Identify which cell holds the provided text, then report its (x, y) central coordinate. 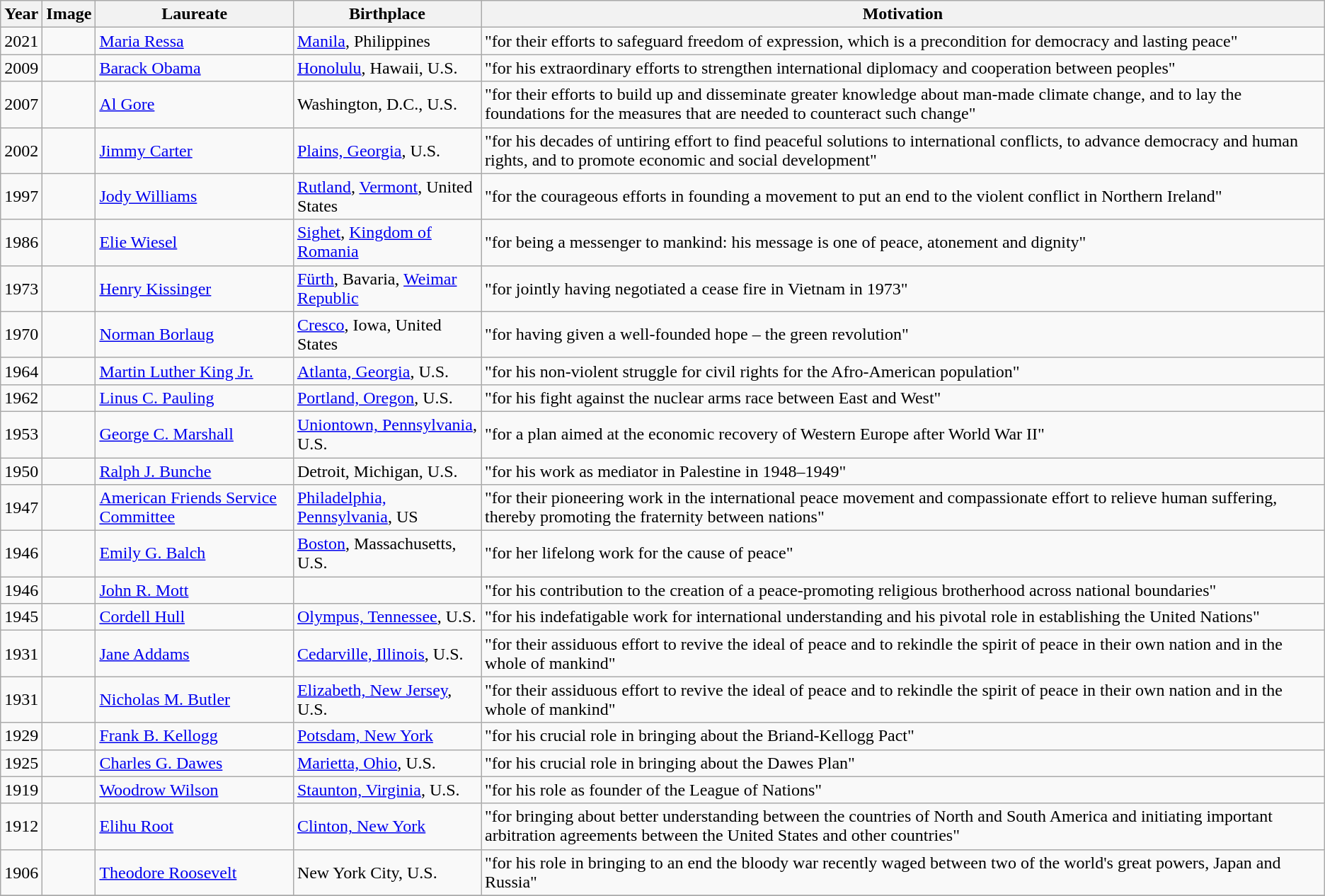
Marietta, Ohio, U.S. (386, 763)
Clinton, New York (386, 827)
Jody Williams (194, 197)
"for his role as founder of the League of Nations" (903, 790)
Motivation (903, 14)
John R. Mott (194, 590)
"for the courageous efforts in founding a movement to put an end to the violent conflict in Northern Ireland" (903, 197)
Laureate (194, 14)
1962 (21, 398)
George C. Marshall (194, 435)
1912 (21, 827)
Manila, Philippines (386, 41)
Image (69, 14)
Ralph J. Bunche (194, 471)
Elizabeth, New Jersey, U.S. (386, 699)
1925 (21, 763)
Frank B. Kellogg (194, 736)
Barack Obama (194, 68)
2007 (21, 105)
Honolulu, Hawaii, U.S. (386, 68)
Potsdam, New York (386, 736)
Uniontown, Pennsylvania, U.S. (386, 435)
"for their efforts to safeguard freedom of expression, which is a precondition for democracy and lasting peace" (903, 41)
"for his contribution to the creation of a peace-promoting religious brotherhood across national boundaries" (903, 590)
New York City, U.S. (386, 872)
Birthplace (386, 14)
1919 (21, 790)
Henry Kissinger (194, 289)
Rutland, Vermont, United States (386, 197)
Philadelphia, Pennsylvania, US (386, 508)
1997 (21, 197)
"for his role in bringing to an end the bloody war recently waged between two of the world's great powers, Japan and Russia" (903, 872)
Detroit, Michigan, U.S. (386, 471)
"for his indefatigable work for international understanding and his pivotal role in establishing the United Nations" (903, 617)
Jimmy Carter (194, 150)
1906 (21, 872)
"for jointly having negotiated a cease fire in Vietnam in 1973" (903, 289)
Jane Addams (194, 654)
Fürth, Bavaria, Weimar Republic (386, 289)
2021 (21, 41)
2002 (21, 150)
"for his crucial role in bringing about the Dawes Plan" (903, 763)
Woodrow Wilson (194, 790)
"for being a messenger to mankind: his message is one of peace, atonement and dignity" (903, 242)
Boston, Massachusetts, U.S. (386, 553)
Sighet, Kingdom of Romania (386, 242)
1953 (21, 435)
Theodore Roosevelt (194, 872)
1950 (21, 471)
Elie Wiesel (194, 242)
Charles G. Dawes (194, 763)
"for a plan aimed at the economic recovery of Western Europe after World War II" (903, 435)
Year (21, 14)
"for his fight against the nuclear arms race between East and West" (903, 398)
1986 (21, 242)
Elihu Root (194, 827)
Linus C. Pauling (194, 398)
"for his crucial role in bringing about the Briand-Kellogg Pact" (903, 736)
Al Gore (194, 105)
Cresco, Iowa, United States (386, 334)
Martin Luther King Jr. (194, 371)
"for his extraordinary efforts to strengthen international diplomacy and cooperation between peoples" (903, 68)
1945 (21, 617)
Cordell Hull (194, 617)
Atlanta, Georgia, U.S. (386, 371)
"for having given a well-founded hope – the green revolution" (903, 334)
2009 (21, 68)
Staunton, Virginia, U.S. (386, 790)
"for his non-violent struggle for civil rights for the Afro-American population" (903, 371)
Portland, Oregon, U.S. (386, 398)
1947 (21, 508)
1970 (21, 334)
Cedarville, Illinois, U.S. (386, 654)
Plains, Georgia, U.S. (386, 150)
1973 (21, 289)
Emily G. Balch (194, 553)
Nicholas M. Butler (194, 699)
"for his work as mediator in Palestine in 1948–1949" (903, 471)
Maria Ressa (194, 41)
1964 (21, 371)
Washington, D.C., U.S. (386, 105)
American Friends Service Committee (194, 508)
Norman Borlaug (194, 334)
"for her lifelong work for the cause of peace" (903, 553)
Olympus, Tennessee, U.S. (386, 617)
1929 (21, 736)
